Output the (X, Y) coordinate of the center of the cell containing the given text.  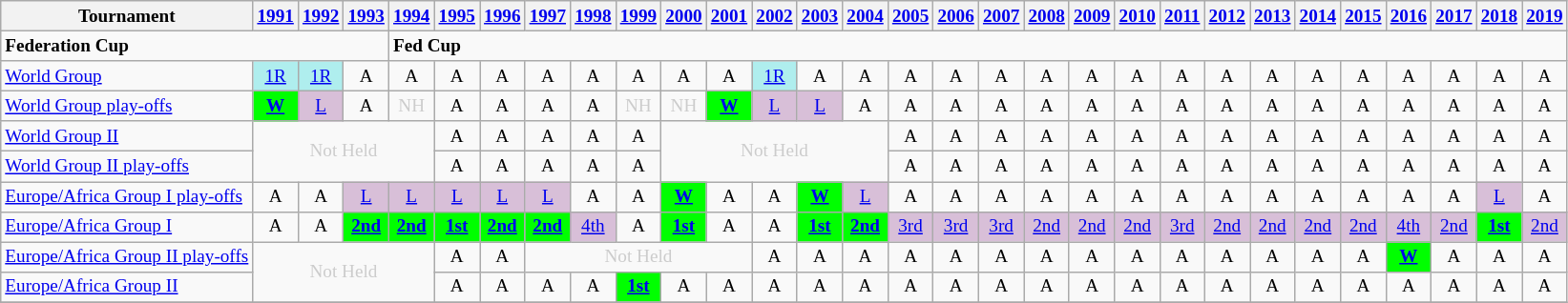
2012 (1227, 16)
Europe/Africa Group II (127, 287)
2015 (1364, 16)
2008 (1047, 16)
1995 (457, 16)
2014 (1318, 16)
Fed Cup (977, 46)
World Group II play-offs (127, 167)
1997 (548, 16)
2016 (1409, 16)
World Group (127, 76)
1999 (638, 16)
2001 (729, 16)
Europe/Africa Group II play-offs (127, 257)
2010 (1138, 16)
World Group II (127, 136)
1992 (321, 16)
Europe/Africa Group I play-offs (127, 196)
2003 (820, 16)
1998 (594, 16)
2011 (1181, 16)
1996 (503, 16)
2002 (775, 16)
2004 (866, 16)
Tournament (127, 16)
1994 (411, 16)
2013 (1273, 16)
1991 (276, 16)
Federation Cup (195, 46)
2005 (910, 16)
2019 (1545, 16)
2006 (956, 16)
1993 (366, 16)
2007 (1001, 16)
2017 (1454, 16)
Europe/Africa Group I (127, 227)
2009 (1092, 16)
World Group play-offs (127, 106)
2018 (1499, 16)
2000 (684, 16)
